Find where the given text appears and provide that cell's center as (x, y) coordinate. 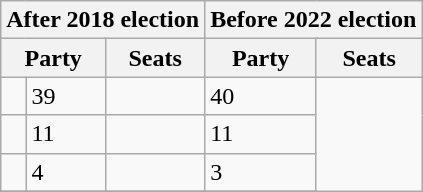
After 2018 election (103, 20)
39 (66, 96)
40 (261, 96)
4 (66, 172)
3 (261, 172)
Before 2022 election (314, 20)
